Search for the cell housing the specified text and yield its (x, y) center coordinate. 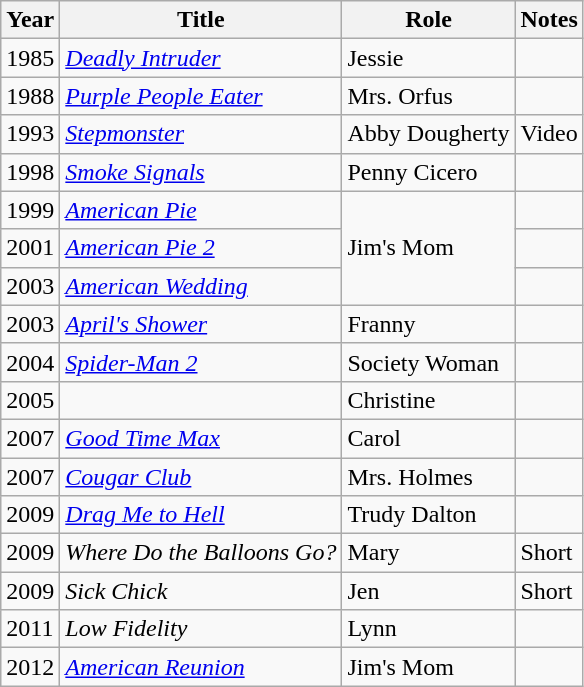
American Wedding (201, 286)
2012 (30, 667)
Abby Dougherty (428, 134)
Where Do the Balloons Go? (201, 553)
Spider-Man 2 (201, 362)
1985 (30, 58)
1998 (30, 172)
Mary (428, 553)
Stepmonster (201, 134)
Penny Cicero (428, 172)
Sick Chick (201, 591)
Drag Me to Hell (201, 515)
1999 (30, 210)
Role (428, 20)
2011 (30, 629)
American Reunion (201, 667)
Cougar Club (201, 477)
Carol (428, 438)
Society Woman (428, 362)
2005 (30, 400)
Notes (549, 20)
1988 (30, 96)
American Pie (201, 210)
1993 (30, 134)
Title (201, 20)
Good Time Max (201, 438)
American Pie 2 (201, 248)
Mrs. Orfus (428, 96)
Jen (428, 591)
April's Shower (201, 324)
Trudy Dalton (428, 515)
Year (30, 20)
Franny (428, 324)
Smoke Signals (201, 172)
Christine (428, 400)
Video (549, 134)
2004 (30, 362)
Low Fidelity (201, 629)
Lynn (428, 629)
Mrs. Holmes (428, 477)
Jessie (428, 58)
Purple People Eater (201, 96)
2001 (30, 248)
Deadly Intruder (201, 58)
